Find where the given text appears and provide that cell's center as [X, Y] coordinate. 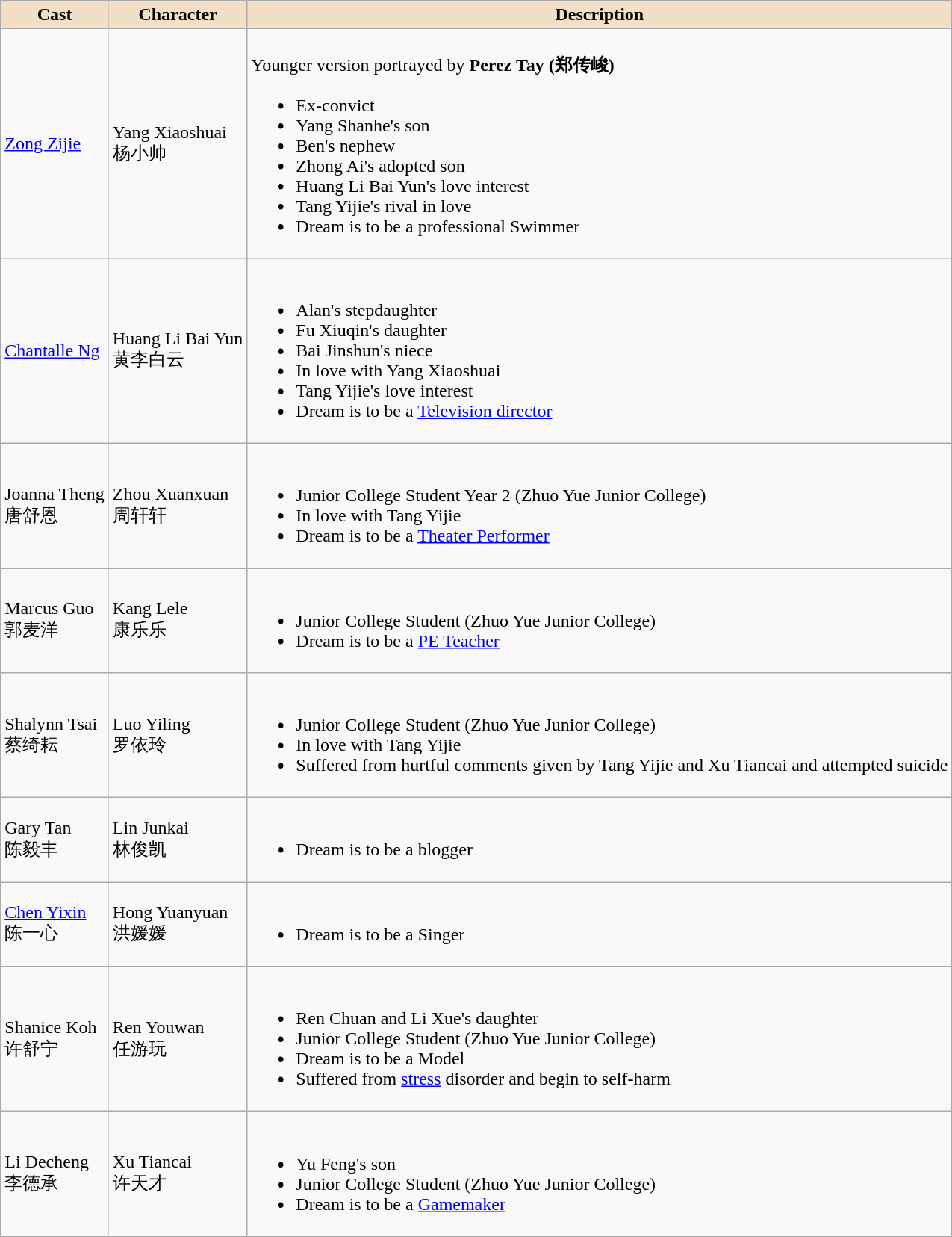
Dream is to be a blogger [600, 840]
Junior College Student (Zhuo Yue Junior College)Dream is to be a PE Teacher [600, 620]
Yu Feng's sonJunior College Student (Zhuo Yue Junior College)Dream is to be a Gamemaker [600, 1174]
Kang Lele 康乐乐 [178, 620]
Huang Li Bai Yun 黄李白云 [178, 350]
Li Decheng 李德承 [55, 1174]
Hong Yuanyuan 洪媛媛 [178, 925]
Cast [55, 15]
Character [178, 15]
Marcus Guo 郭麦洋 [55, 620]
Luo Yiling 罗依玲 [178, 735]
Description [600, 15]
Gary Tan 陈毅丰 [55, 840]
Joanna Theng 唐舒恩 [55, 505]
Junior College Student Year 2 (Zhuo Yue Junior College)In love with Tang YijieDream is to be a Theater Performer [600, 505]
Shalynn Tsai 蔡绮耘 [55, 735]
Zong Zijie [55, 143]
Chen Yixin 陈一心 [55, 925]
Yang Xiaoshuai 杨小帅 [178, 143]
Alan's stepdaughterFu Xiuqin's daughterBai Jinshun's nieceIn love with Yang XiaoshuaiTang Yijie's love interestDream is to be a Television director [600, 350]
Shanice Koh 许舒宁 [55, 1039]
Ren Youwan 任游玩 [178, 1039]
Xu Tiancai 许天才 [178, 1174]
Dream is to be a Singer [600, 925]
Zhou Xuanxuan 周轩轩 [178, 505]
Lin Junkai 林俊凯 [178, 840]
Chantalle Ng [55, 350]
